For the text-containing cell, return its midpoint in (x, y) coordinate format. 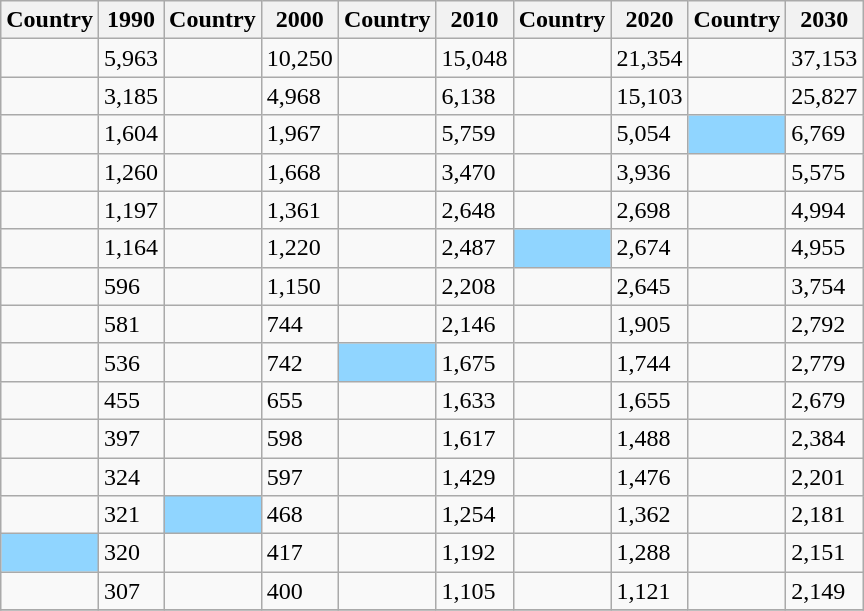
15,048 (474, 58)
1,164 (130, 248)
2,698 (650, 210)
5,054 (650, 134)
1,254 (474, 515)
324 (130, 477)
2,201 (824, 477)
5,963 (130, 58)
2010 (474, 20)
2,146 (474, 324)
397 (130, 438)
1,967 (300, 134)
6,138 (474, 96)
1,105 (474, 591)
2,648 (474, 210)
742 (300, 362)
1,655 (650, 400)
320 (130, 553)
1,197 (130, 210)
1,668 (300, 172)
4,968 (300, 96)
3,185 (130, 96)
2030 (824, 20)
1,121 (650, 591)
744 (300, 324)
5,759 (474, 134)
1,905 (650, 324)
307 (130, 591)
468 (300, 515)
21,354 (650, 58)
581 (130, 324)
1,150 (300, 286)
3,470 (474, 172)
1,220 (300, 248)
596 (130, 286)
417 (300, 553)
4,955 (824, 248)
455 (130, 400)
1,488 (650, 438)
2,384 (824, 438)
1,633 (474, 400)
1,429 (474, 477)
2000 (300, 20)
1,362 (650, 515)
597 (300, 477)
3,754 (824, 286)
321 (130, 515)
400 (300, 591)
4,994 (824, 210)
1,675 (474, 362)
2020 (650, 20)
1,288 (650, 553)
1,476 (650, 477)
598 (300, 438)
1,260 (130, 172)
2,181 (824, 515)
2,149 (824, 591)
1,192 (474, 553)
1,361 (300, 210)
655 (300, 400)
536 (130, 362)
2,151 (824, 553)
1,604 (130, 134)
1990 (130, 20)
2,674 (650, 248)
2,645 (650, 286)
10,250 (300, 58)
1,744 (650, 362)
2,779 (824, 362)
1,617 (474, 438)
2,679 (824, 400)
2,208 (474, 286)
5,575 (824, 172)
3,936 (650, 172)
6,769 (824, 134)
2,487 (474, 248)
15,103 (650, 96)
2,792 (824, 324)
37,153 (824, 58)
25,827 (824, 96)
